Locate the cell with the specified text and output its [x, y] center coordinate. 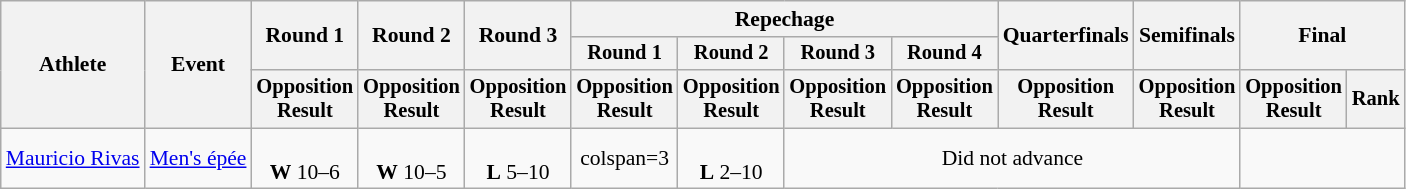
colspan=3 [624, 158]
Repechage [784, 19]
Men's épée [198, 158]
W 10–5 [412, 158]
L 5–10 [518, 158]
L 2–10 [732, 158]
Round 4 [944, 54]
Athlete [73, 64]
Rank [1376, 99]
Did not advance [1012, 158]
Quarterfinals [1066, 36]
W 10–6 [306, 158]
Semifinals [1188, 36]
Event [198, 64]
Mauricio Rivas [73, 158]
Final [1322, 36]
